Capture the cell that displays the provided text and extract its [X, Y] central coordinate. 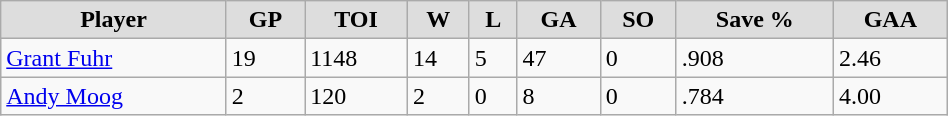
.908 [754, 58]
GAA [890, 20]
Save % [754, 20]
Player [114, 20]
W [438, 20]
SO [638, 20]
Andy Moog [114, 96]
L [493, 20]
Grant Fuhr [114, 58]
8 [558, 96]
.784 [754, 96]
47 [558, 58]
TOI [356, 20]
GA [558, 20]
GP [265, 20]
4.00 [890, 96]
14 [438, 58]
1148 [356, 58]
19 [265, 58]
120 [356, 96]
2.46 [890, 58]
5 [493, 58]
